Output the (x, y) coordinate of the center of the cell containing the given text.  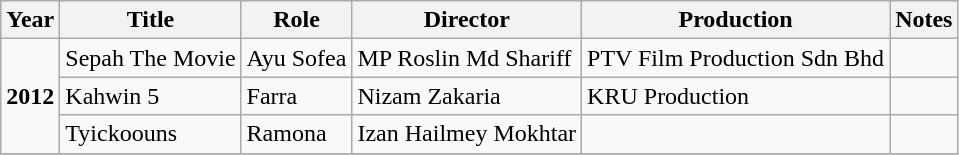
PTV Film Production Sdn Bhd (736, 58)
2012 (30, 96)
Kahwin 5 (150, 96)
Ramona (296, 134)
KRU Production (736, 96)
Year (30, 20)
Farra (296, 96)
Production (736, 20)
Nizam Zakaria (467, 96)
MP Roslin Md Shariff (467, 58)
Izan Hailmey Mokhtar (467, 134)
Tyickoouns (150, 134)
Role (296, 20)
Sepah The Movie (150, 58)
Notes (924, 20)
Director (467, 20)
Ayu Sofea (296, 58)
Title (150, 20)
